Output the (x, y) coordinate of the center of the cell containing the given text.  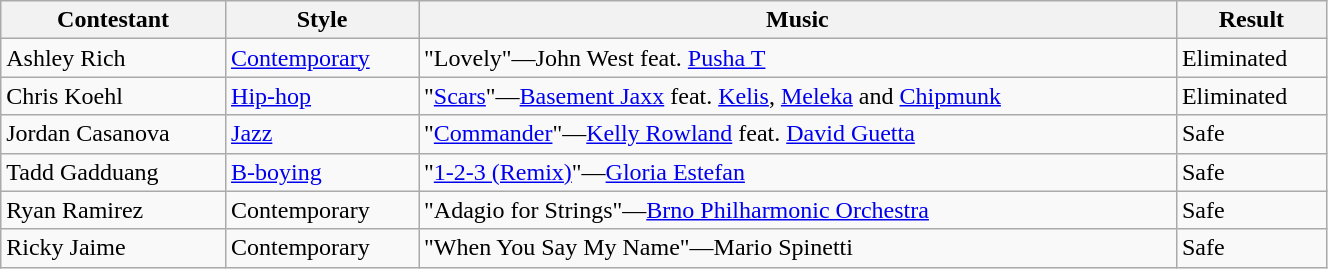
Tadd Gadduang (114, 172)
Jazz (322, 134)
"1-2-3 (Remix)"—Gloria Estefan (797, 172)
"Scars"—Basement Jaxx feat. Kelis, Meleka and Chipmunk (797, 96)
"Adagio for Strings"—Brno Philharmonic Orchestra (797, 210)
"Lovely"—John West feat. Pusha T (797, 58)
Chris Koehl (114, 96)
Ricky Jaime (114, 248)
Style (322, 20)
"When You Say My Name"—Mario Spinetti (797, 248)
Result (1251, 20)
Jordan Casanova (114, 134)
B-boying (322, 172)
Ashley Rich (114, 58)
Contestant (114, 20)
"Commander"—Kelly Rowland feat. David Guetta (797, 134)
Ryan Ramirez (114, 210)
Music (797, 20)
Hip-hop (322, 96)
